Return (x, y) of the center of cell containing provided text 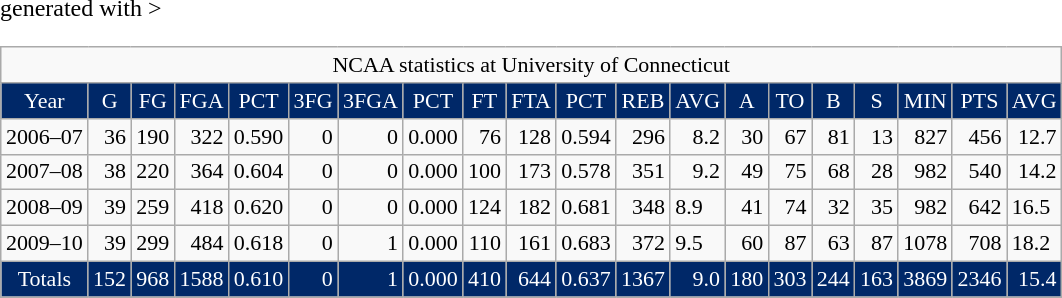
68 (834, 172)
3FG (312, 101)
30 (746, 136)
322 (201, 136)
0.683 (586, 244)
41 (746, 208)
299 (152, 244)
100 (484, 172)
3FGA (370, 101)
0.594 (586, 136)
644 (531, 279)
8.9 (698, 208)
FG (152, 101)
2346 (979, 279)
173 (531, 172)
968 (152, 279)
161 (531, 244)
PTS (979, 101)
67 (790, 136)
18.2 (1034, 244)
244 (834, 279)
75 (790, 172)
A (746, 101)
827 (925, 136)
0.590 (259, 136)
0.604 (259, 172)
642 (979, 208)
FT (484, 101)
110 (484, 244)
Totals (44, 279)
2007–08 (44, 172)
351 (643, 172)
180 (746, 279)
74 (790, 208)
9.5 (698, 244)
364 (201, 172)
259 (152, 208)
182 (531, 208)
NCAA statistics at University of Connecticut (532, 65)
FTA (531, 101)
3869 (925, 279)
348 (643, 208)
16.5 (1034, 208)
372 (643, 244)
152 (110, 279)
124 (484, 208)
0.610 (259, 279)
Year (44, 101)
484 (201, 244)
410 (484, 279)
0.637 (586, 279)
60 (746, 244)
32 (834, 208)
12.7 (1034, 136)
FGA (201, 101)
14.2 (1034, 172)
B (834, 101)
MIN (925, 101)
28 (876, 172)
9.2 (698, 172)
76 (484, 136)
15.4 (1034, 279)
296 (643, 136)
708 (979, 244)
1588 (201, 279)
G (110, 101)
S (876, 101)
9.0 (698, 279)
TO (790, 101)
2008–09 (44, 208)
456 (979, 136)
418 (201, 208)
1078 (925, 244)
303 (790, 279)
2009–10 (44, 244)
540 (979, 172)
8.2 (698, 136)
0.620 (259, 208)
0.578 (586, 172)
0.681 (586, 208)
0.618 (259, 244)
38 (110, 172)
2006–07 (44, 136)
81 (834, 136)
163 (876, 279)
36 (110, 136)
63 (834, 244)
1367 (643, 279)
190 (152, 136)
13 (876, 136)
35 (876, 208)
220 (152, 172)
REB (643, 101)
128 (531, 136)
49 (746, 172)
